Output the [X, Y] coordinate of the center of the cell containing the given text.  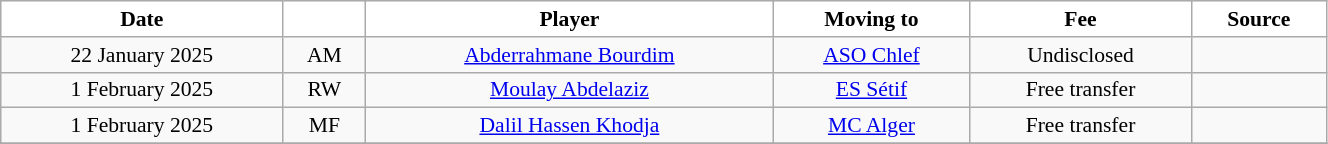
RW [324, 90]
AM [324, 55]
Moulay Abdelaziz [570, 90]
Player [570, 19]
Source [1258, 19]
Undisclosed [1080, 55]
Fee [1080, 19]
22 January 2025 [142, 55]
Date [142, 19]
Dalil Hassen Khodja [570, 126]
MF [324, 126]
ES Sétif [872, 90]
Abderrahmane Bourdim [570, 55]
MC Alger [872, 126]
ASO Chlef [872, 55]
Moving to [872, 19]
